Scan for the cell matching the given text and deliver its [X, Y] coordinate at center. 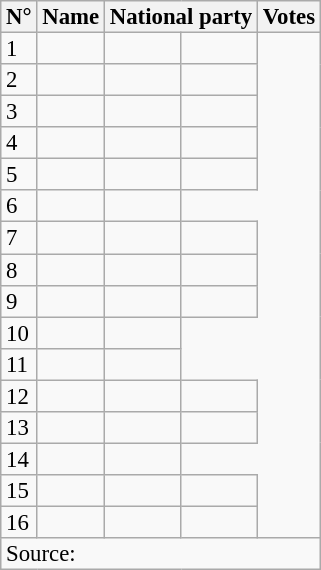
2 [19, 80]
National party [180, 17]
N° [19, 17]
15 [19, 491]
14 [19, 459]
5 [19, 175]
Votes [288, 17]
8 [19, 270]
10 [19, 333]
9 [19, 301]
7 [19, 238]
1 [19, 49]
3 [19, 112]
4 [19, 143]
6 [19, 206]
Source: [161, 554]
11 [19, 364]
13 [19, 428]
16 [19, 522]
12 [19, 396]
Name [71, 17]
